For the text-containing cell, return its midpoint in [X, Y] coordinate format. 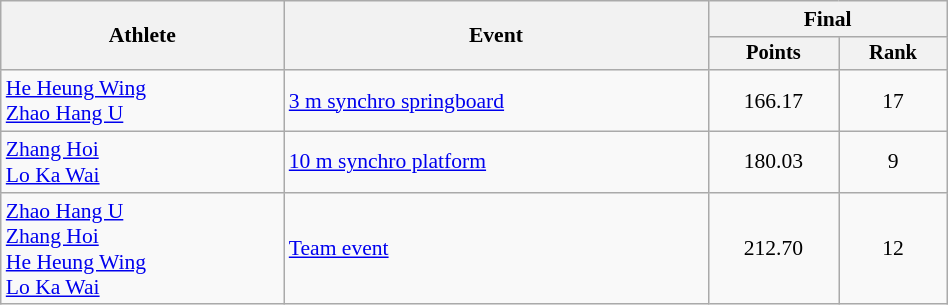
Final [828, 19]
17 [893, 100]
180.03 [774, 162]
Points [774, 54]
Athlete [142, 36]
Rank [893, 54]
12 [893, 249]
Team event [496, 249]
He Heung Wing Zhao Hang U [142, 100]
166.17 [774, 100]
3 m synchro springboard [496, 100]
Event [496, 36]
9 [893, 162]
212.70 [774, 249]
Zhao Hang U Zhang HoiHe Heung WingLo Ka Wai [142, 249]
Zhang Hoi Lo Ka Wai [142, 162]
10 m synchro platform [496, 162]
